Extract the (X, Y) coordinate from the center of the cell holding the provided text.  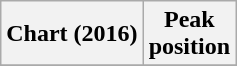
Chart (2016) (72, 34)
Peak position (189, 34)
